Determine the [x, y] coordinate at the center of the cell enclosing the given text.  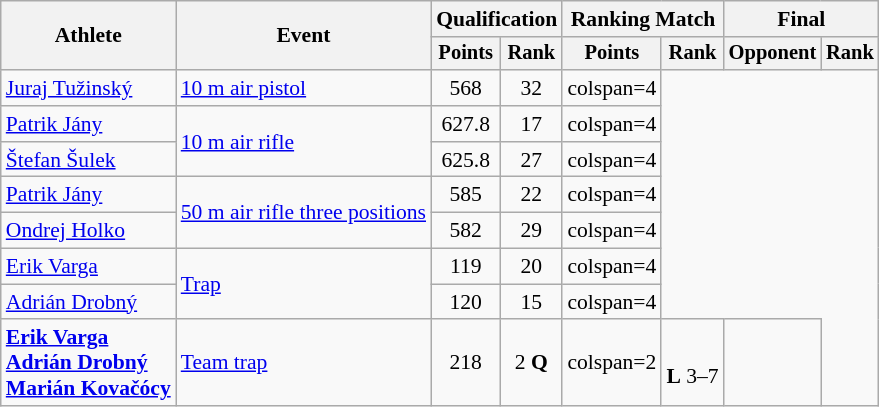
20 [531, 267]
119 [466, 267]
Qualification [496, 19]
218 [466, 364]
Opponent [772, 54]
Erik VargaAdrián DrobnýMarián Kovačócy [88, 364]
625.8 [466, 160]
2 Q [531, 364]
10 m air pistol [304, 88]
29 [531, 231]
32 [531, 88]
Event [304, 36]
15 [531, 302]
Adrián Drobný [88, 302]
colspan=2 [612, 364]
17 [531, 124]
Ondrej Holko [88, 231]
50 m air rifle three positions [304, 212]
10 m air rifle [304, 142]
585 [466, 195]
Štefan Šulek [88, 160]
L 3–7 [692, 364]
Ranking Match [642, 19]
582 [466, 231]
Athlete [88, 36]
22 [531, 195]
27 [531, 160]
120 [466, 302]
Final [802, 19]
Trap [304, 284]
Juraj Tužinský [88, 88]
Team trap [304, 364]
568 [466, 88]
627.8 [466, 124]
Erik Varga [88, 267]
